Provide the [X, Y] coordinate of the cell's center where the given text is located.  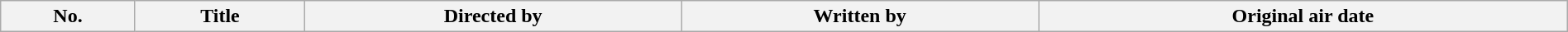
Title [220, 16]
Directed by [493, 16]
Original air date [1303, 16]
No. [68, 16]
Written by [860, 16]
